Detect which cell encompasses the target text, then output its (x, y) center coordinate. 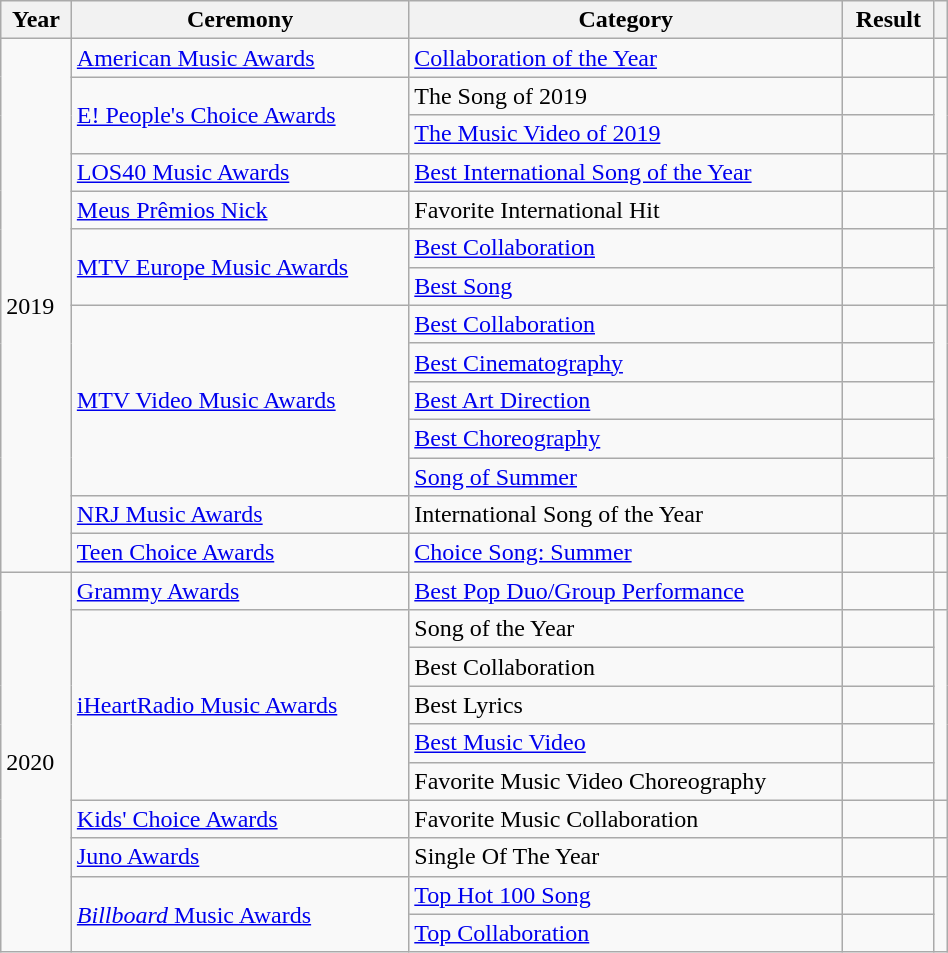
The Song of 2019 (626, 96)
MTV Video Music Awards (240, 400)
Year (36, 20)
NRJ Music Awards (240, 515)
Song of Summer (626, 477)
Best International Song of the Year (626, 172)
Teen Choice Awards (240, 553)
Favorite Music Collaboration (626, 819)
International Song of the Year (626, 515)
Billboard Music Awards (240, 914)
Top Collaboration (626, 933)
LOS40 Music Awards (240, 172)
Best Music Video (626, 743)
Best Art Direction (626, 400)
Meus Prêmios Nick (240, 210)
Result (888, 20)
Song of the Year (626, 629)
Best Song (626, 286)
Favorite Music Video Choreography (626, 781)
Top Hot 100 Song (626, 895)
Best Pop Duo/Group Performance (626, 591)
Choice Song: Summer (626, 553)
Best Lyrics (626, 705)
Category (626, 20)
Favorite International Hit (626, 210)
Single Of The Year (626, 857)
Best Choreography (626, 438)
2019 (36, 306)
2020 (36, 762)
Grammy Awards (240, 591)
Collaboration of the Year (626, 58)
Juno Awards (240, 857)
Ceremony (240, 20)
The Music Video of 2019 (626, 134)
American Music Awards (240, 58)
MTV Europe Music Awards (240, 267)
E! People's Choice Awards (240, 115)
iHeartRadio Music Awards (240, 705)
Best Cinematography (626, 362)
Kids' Choice Awards (240, 819)
